Scan for the cell matching the given text and deliver its (X, Y) coordinate at center. 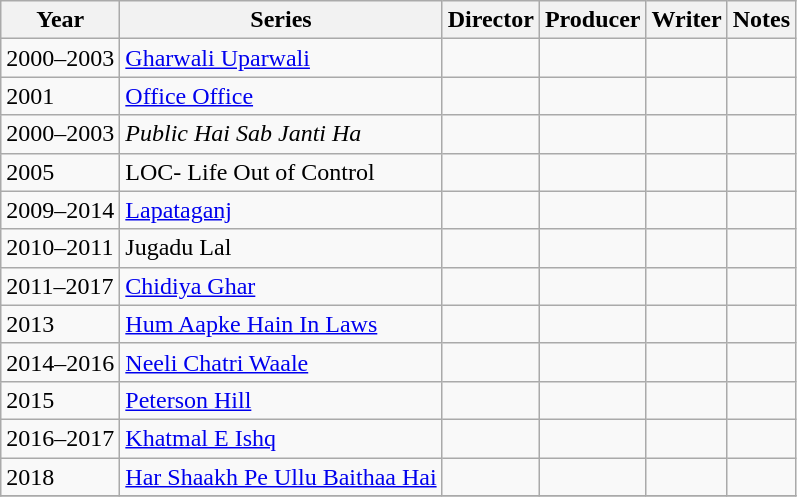
2014–2016 (60, 362)
Neeli Chatri Waale (281, 362)
Office Office (281, 96)
LOC- Life Out of Control (281, 172)
2015 (60, 400)
Director (490, 20)
2013 (60, 324)
Lapataganj (281, 210)
Peterson Hill (281, 400)
2009–2014 (60, 210)
Jugadu Lal (281, 248)
Khatmal E Ishq (281, 438)
2010–2011 (60, 248)
Gharwali Uparwali (281, 58)
2001 (60, 96)
Public Hai Sab Janti Ha (281, 134)
2016–2017 (60, 438)
2005 (60, 172)
Year (60, 20)
2018 (60, 477)
Series (281, 20)
Writer (686, 20)
Producer (592, 20)
2011–2017 (60, 286)
Notes (761, 20)
Chidiya Ghar (281, 286)
Har Shaakh Pe Ullu Baithaa Hai (281, 477)
Hum Aapke Hain In Laws (281, 324)
